Identify which cell holds the provided text, then report its [X, Y] central coordinate. 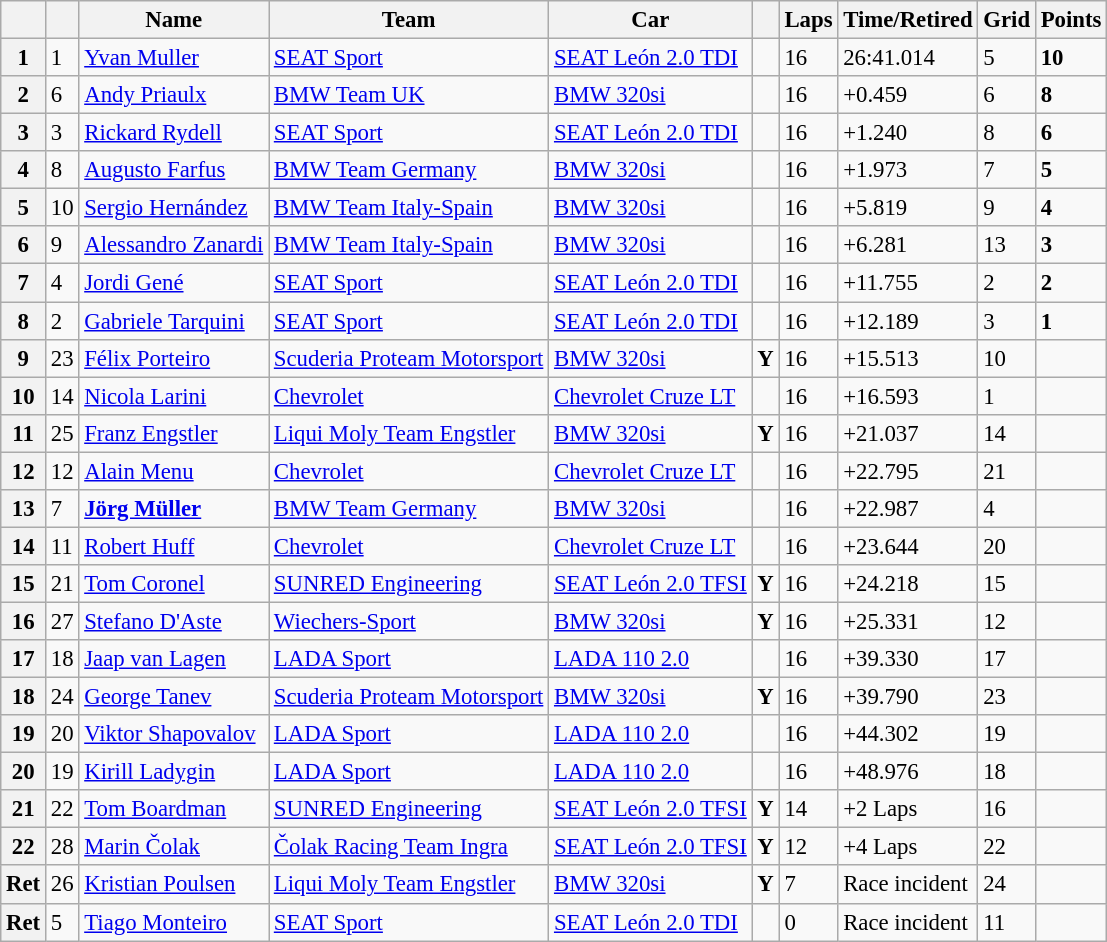
+11.755 [908, 283]
Čolak Racing Team Ingra [409, 847]
25 [62, 433]
+25.331 [908, 621]
+24.218 [908, 584]
26:41.014 [908, 58]
Jörg Müller [174, 509]
26 [62, 885]
Nicola Larini [174, 396]
Grid [1006, 20]
Alain Menu [174, 471]
0 [808, 922]
Name [174, 20]
Franz Engstler [174, 433]
Kristian Poulsen [174, 885]
+39.330 [908, 659]
Points [1070, 20]
Stefano D'Aste [174, 621]
Car [650, 20]
+4 Laps [908, 847]
+22.795 [908, 471]
Jordi Gené [174, 283]
Laps [808, 20]
Time/Retired [908, 20]
+5.819 [908, 208]
+39.790 [908, 697]
Andy Priaulx [174, 95]
Tiago Monteiro [174, 922]
Augusto Farfus [174, 170]
Tom Coronel [174, 584]
Gabriele Tarquini [174, 321]
Jaap van Lagen [174, 659]
Marin Čolak [174, 847]
+23.644 [908, 546]
+44.302 [908, 734]
+22.987 [908, 509]
+1.240 [908, 133]
Félix Porteiro [174, 358]
+12.189 [908, 321]
+0.459 [908, 95]
+16.593 [908, 396]
+48.976 [908, 772]
Sergio Hernández [174, 208]
Team [409, 20]
+21.037 [908, 433]
Viktor Shapovalov [174, 734]
27 [62, 621]
Kirill Ladygin [174, 772]
+2 Laps [908, 809]
+1.973 [908, 170]
Alessandro Zanardi [174, 245]
Wiechers-Sport [409, 621]
28 [62, 847]
Rickard Rydell [174, 133]
Tom Boardman [174, 809]
BMW Team UK [409, 95]
+6.281 [908, 245]
Robert Huff [174, 546]
George Tanev [174, 697]
Yvan Muller [174, 58]
+15.513 [908, 358]
